Return the [x, y] coordinate for the center point of the cell that contains the specified text.  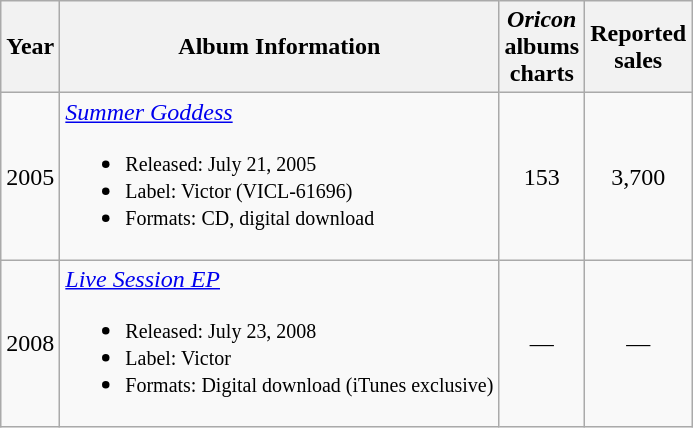
Year [30, 47]
2008 [30, 344]
Live Session EPReleased: July 23, 2008Label: VictorFormats: Digital download (iTunes exclusive) [280, 344]
3,700 [638, 176]
Summer GoddessReleased: July 21, 2005Label: Victor (VICL-61696)Formats: CD, digital download [280, 176]
Reportedsales [638, 47]
153 [542, 176]
2005 [30, 176]
Oriconalbumscharts [542, 47]
Album Information [280, 47]
